Capture the cell that displays the provided text and extract its [x, y] central coordinate. 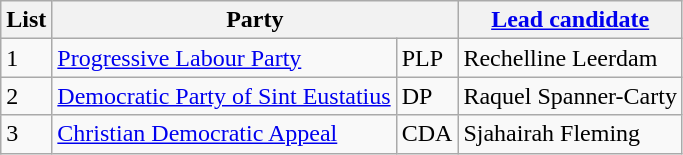
List [26, 20]
PLP [427, 58]
CDA [427, 134]
3 [26, 134]
Rechelline Leerdam [570, 58]
Progressive Labour Party [224, 58]
Sjahairah Fleming [570, 134]
Democratic Party of Sint Eustatius [224, 96]
Christian Democratic Appeal [224, 134]
Raquel Spanner-Carty [570, 96]
2 [26, 96]
Party [255, 20]
Lead candidate [570, 20]
DP [427, 96]
1 [26, 58]
